Extract the [x, y] coordinate from the center of the cell holding the provided text.  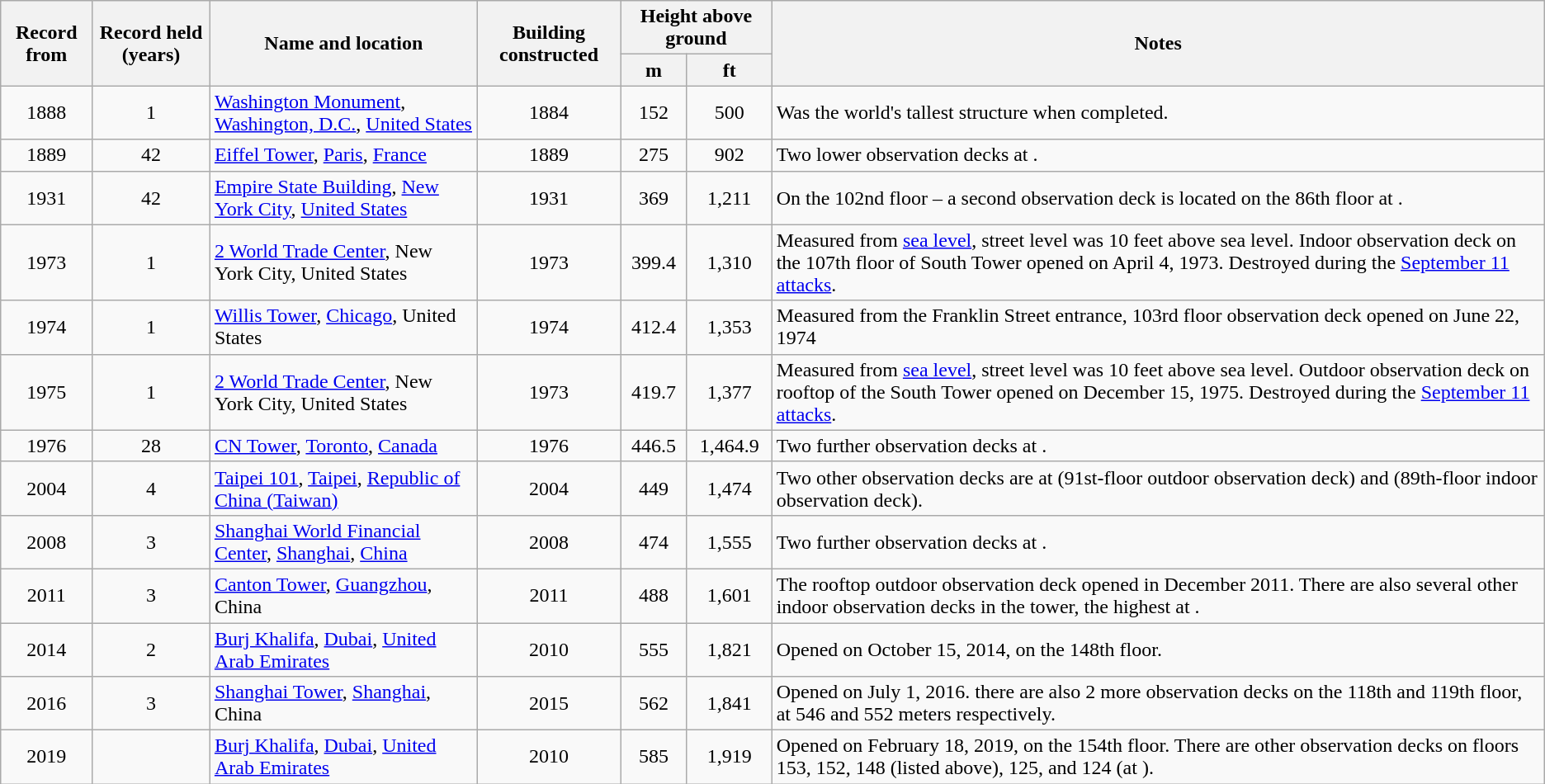
488 [654, 596]
1,464.9 [730, 446]
Empire State Building, New York City, United States [343, 198]
449 [654, 489]
2015 [548, 703]
Notes [1158, 43]
399.4 [654, 262]
Shanghai Tower, Shanghai, China [343, 703]
1,353 [730, 327]
585 [654, 758]
562 [654, 703]
555 [654, 649]
The rooftop outdoor observation deck opened in December 2011. There are also several other indoor observation decks in the tower, the highest at . [1158, 596]
Was the world's tallest structure when completed. [1158, 112]
Record from [46, 43]
Building constructed [548, 43]
500 [730, 112]
ft [730, 70]
412.4 [654, 327]
419.7 [654, 392]
Two other observation decks are at (91st-floor outdoor observation deck) and (89th-floor indoor observation deck). [1158, 489]
2019 [46, 758]
Two lower observation decks at . [1158, 155]
275 [654, 155]
Canton Tower, Guangzhou, China [343, 596]
152 [654, 112]
28 [152, 446]
1,310 [730, 262]
1,841 [730, 703]
1,601 [730, 596]
Opened on October 15, 2014, on the 148th floor. [1158, 649]
1884 [548, 112]
1,377 [730, 392]
Height above ground [697, 28]
2 [152, 649]
1,821 [730, 649]
1,919 [730, 758]
Eiffel Tower, Paris, France [343, 155]
CN Tower, Toronto, Canada [343, 446]
902 [730, 155]
Record held (years) [152, 43]
1,555 [730, 541]
1975 [46, 392]
474 [654, 541]
Shanghai World Financial Center, Shanghai, China [343, 541]
2016 [46, 703]
1,211 [730, 198]
Opened on February 18, 2019, on the 154th floor. There are other observation decks on floors 153, 152, 148 (listed above), 125, and 124 (at ). [1158, 758]
Washington Monument, Washington, D.C., United States [343, 112]
Name and location [343, 43]
1888 [46, 112]
2014 [46, 649]
Opened on July 1, 2016. there are also 2 more observation decks on the 118th and 119th floor, at 546 and 552 meters respectively. [1158, 703]
446.5 [654, 446]
1,474 [730, 489]
Measured from the Franklin Street entrance, 103rd floor observation deck opened on June 22, 1974 [1158, 327]
m [654, 70]
Willis Tower, Chicago, United States [343, 327]
On the 102nd floor – a second observation deck is located on the 86th floor at . [1158, 198]
369 [654, 198]
4 [152, 489]
Taipei 101, Taipei, Republic of China (Taiwan) [343, 489]
